Identify which cell holds the provided text, then report its (x, y) central coordinate. 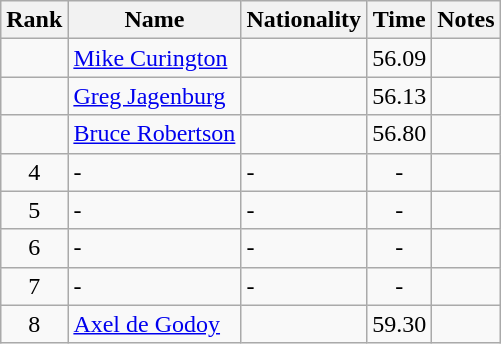
5 (34, 210)
56.09 (400, 58)
Notes (466, 20)
6 (34, 248)
56.80 (400, 134)
7 (34, 286)
Bruce Robertson (154, 134)
56.13 (400, 96)
59.30 (400, 324)
Greg Jagenburg (154, 96)
Axel de Godoy (154, 324)
8 (34, 324)
Mike Curington (154, 58)
Name (154, 20)
Time (400, 20)
Nationality (304, 20)
Rank (34, 20)
4 (34, 172)
